Capture the cell that displays the provided text and extract its [x, y] central coordinate. 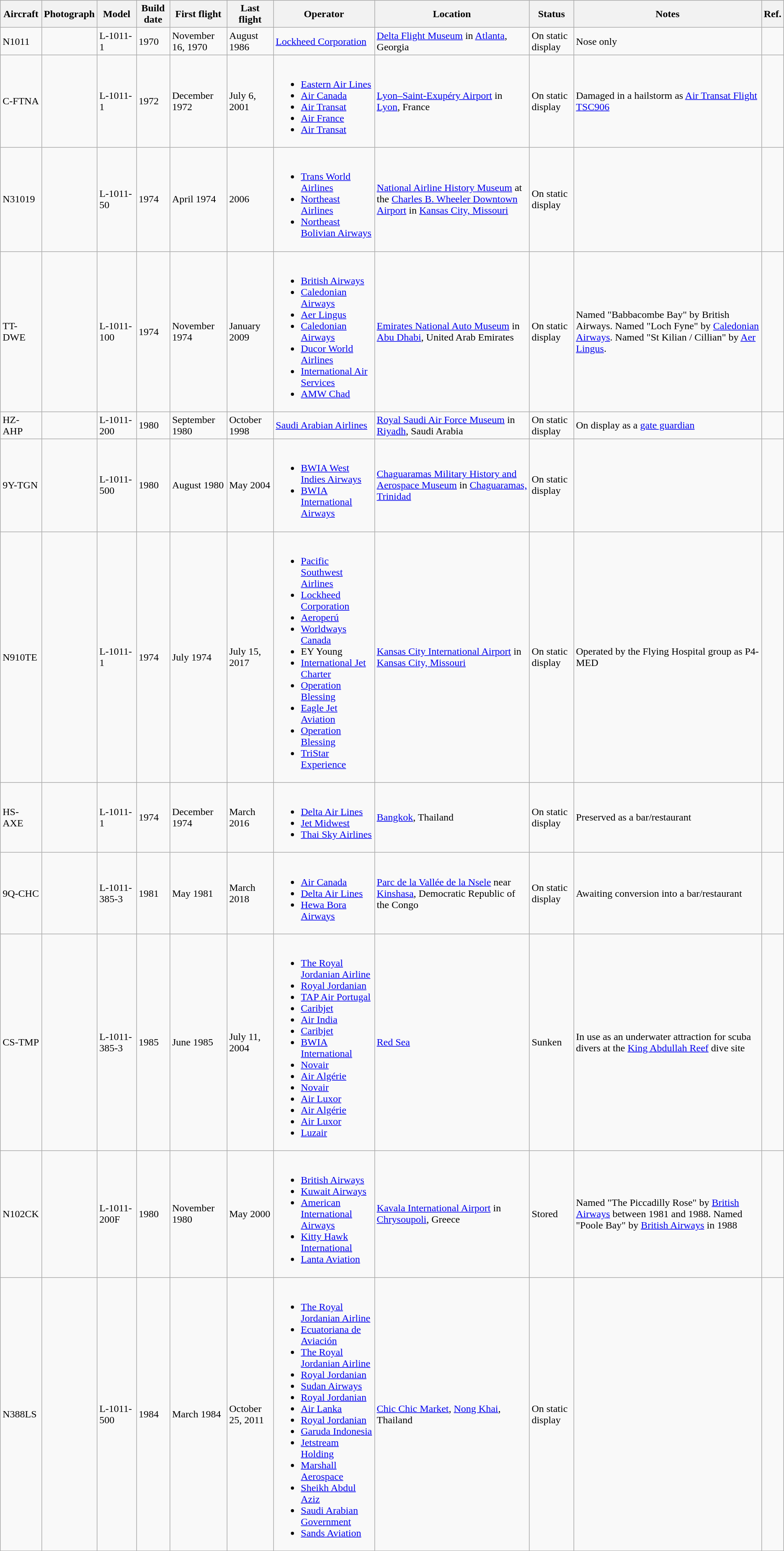
In use as an underwater attraction for scuba divers at the King Abdullah Reef dive site [668, 1042]
Eastern Air LinesAir CanadaAir TransatAir FranceAir Transat [324, 101]
1984 [153, 1414]
June 1985 [198, 1042]
Air CanadaDelta Air LinesHewa Bora Airways [324, 893]
Bangkok, Thailand [452, 818]
1985 [153, 1042]
Aircraft [21, 14]
May 2004 [250, 485]
Awaiting conversion into a bar/restaurant [668, 893]
Chaguaramas Military History and Aerospace Museum in Chaguaramas, Trinidad [452, 485]
July 1974 [198, 657]
N1011 [21, 41]
L-1011-200F [117, 1214]
Operated by the Flying Hospital group as P4-MED [668, 657]
Kansas City International Airport in Kansas City, Missouri [452, 657]
British AirwaysKuwait AirwaysAmerican International AirwaysKitty Hawk InternationalLanta Aviation [324, 1214]
L-1011-100 [117, 332]
Delta Flight Museum in Atlanta, Georgia [452, 41]
C-FTNA [21, 101]
First flight [198, 14]
August 1980 [198, 485]
N910TE [21, 657]
2006 [250, 199]
November 16, 1970 [198, 41]
1970 [153, 41]
September 1980 [198, 426]
Kavala International Airport in Chrysoupoli, Greece [452, 1214]
October 1998 [250, 426]
Named "The Piccadilly Rose" by British Airways between 1981 and 1988. Named "Poole Bay" by British Airways in 1988 [668, 1214]
Chic Chic Market, Nong Khai, Thailand [452, 1414]
March 2016 [250, 818]
L-1011-200 [117, 426]
Sunken [552, 1042]
January 2009 [250, 332]
March 2018 [250, 893]
Royal Saudi Air Force Museum in Riyadh, Saudi Arabia [452, 426]
HS-AXE [21, 818]
National Airline History Museum at the Charles B. Wheeler Downtown Airport in Kansas City, Missouri [452, 199]
1981 [153, 893]
Red Sea [452, 1042]
TT-DWE [21, 332]
Emirates National Auto Museum in Abu Dhabi, United Arab Emirates [452, 332]
August 1986 [250, 41]
Damaged in a hailstorm as Air Transat Flight TSC906 [668, 101]
November 1980 [198, 1214]
December 1972 [198, 101]
October 25, 2011 [250, 1414]
N31019 [21, 199]
Named "Babbacombe Bay" by British Airways. Named "Loch Fyne" by Caledonian Airways. Named "St Kilian / Cillian" by Aer Lingus. [668, 332]
N102CK [21, 1214]
May 1981 [198, 893]
December 1974 [198, 818]
March 1984 [198, 1414]
Trans World AirlinesNortheast AirlinesNortheast Bolivian Airways [324, 199]
Operator [324, 14]
BWIA West Indies AirwaysBWIA International Airways [324, 485]
Preserved as a bar/restaurant [668, 818]
Ref. [772, 14]
9Q-CHC [21, 893]
N388LS [21, 1414]
November 1974 [198, 332]
Photograph [69, 14]
Saudi Arabian Airlines [324, 426]
July 11, 2004 [250, 1042]
Lyon–Saint-Exupéry Airport in Lyon, France [452, 101]
Model [117, 14]
British AirwaysCaledonian AirwaysAer LingusCaledonian AirwaysDucor World AirlinesInternational Air ServicesAMW Chad [324, 332]
1972 [153, 101]
Stored [552, 1214]
Parc de la Vallée de la Nsele near Kinshasa, Democratic Republic of the Congo [452, 893]
Delta Air LinesJet MidwestThai Sky Airlines [324, 818]
Nose only [668, 41]
HZ-AHP [21, 426]
April 1974 [198, 199]
Lockheed Corporation [324, 41]
July 6, 2001 [250, 101]
Build date [153, 14]
Last flight [250, 14]
May 2000 [250, 1214]
CS-TMP [21, 1042]
Status [552, 14]
July 15, 2017 [250, 657]
L-1011-50 [117, 199]
Location [452, 14]
9Y-TGN [21, 485]
On display as a gate guardian [668, 426]
Notes [668, 14]
